For the text-containing cell, return its midpoint in (X, Y) coordinate format. 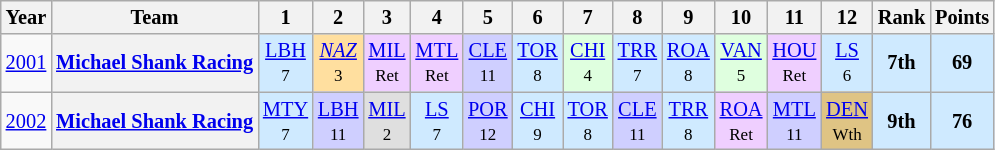
MILRet (386, 63)
5 (488, 17)
12 (847, 17)
2001 (26, 63)
7 (588, 17)
6 (538, 17)
Year (26, 17)
9 (688, 17)
1 (286, 17)
VAN5 (742, 63)
4 (436, 17)
MIL2 (386, 121)
Team (154, 17)
11 (794, 17)
LS7 (436, 121)
CHI4 (588, 63)
LBH11 (338, 121)
2 (338, 17)
7th (902, 63)
LS6 (847, 63)
Points (962, 17)
76 (962, 121)
MTLRet (436, 63)
69 (962, 63)
3 (386, 17)
CHI9 (538, 121)
ROARet (742, 121)
TRR7 (638, 63)
Rank (902, 17)
DENWth (847, 121)
2002 (26, 121)
LBH7 (286, 63)
TRR8 (688, 121)
9th (902, 121)
10 (742, 17)
ROA8 (688, 63)
NAZ3 (338, 63)
HOURet (794, 63)
MTL11 (794, 121)
POR12 (488, 121)
MTY7 (286, 121)
8 (638, 17)
